Find where the given text appears and provide that cell's center as [X, Y] coordinate. 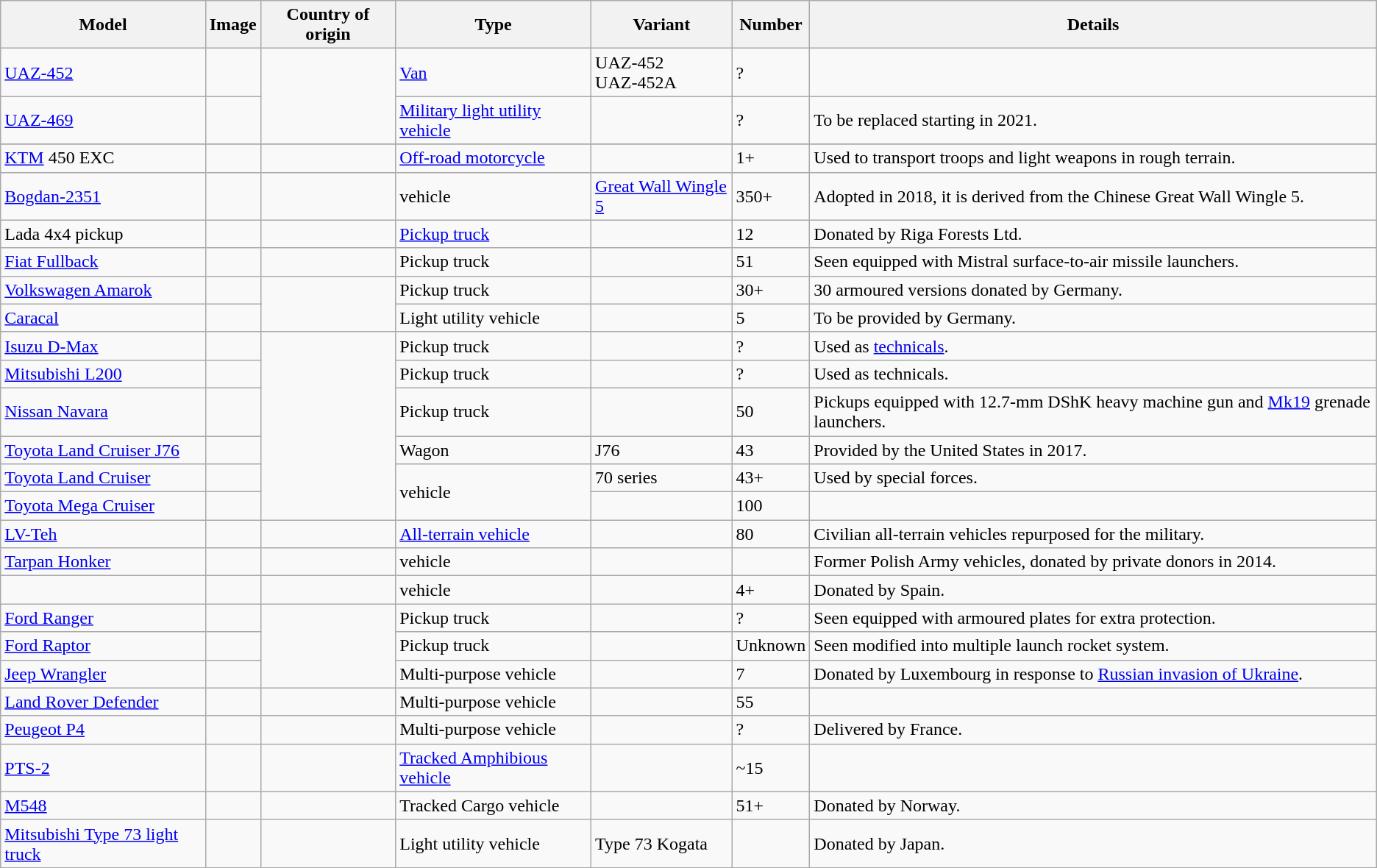
Toyota Land Cruiser [103, 478]
Military light utility vehicle [494, 121]
51+ [771, 805]
Used by special forces. [1093, 478]
All-terrain vehicle [494, 534]
UAZ-469 [103, 121]
To be provided by Germany. [1093, 318]
UAZ-452 [103, 72]
Great Wall Wingle 5 [662, 196]
Seen equipped with armoured plates for extra protection. [1093, 618]
Van [494, 72]
M548 [103, 805]
Variant [662, 25]
43+ [771, 478]
Adopted in 2018, it is derived from the Chinese Great Wall Wingle 5. [1093, 196]
Isuzu D-Max [103, 346]
55 [771, 702]
Mitsubishi Type 73 light truck [103, 843]
Donated by Luxembourg in response to Russian invasion of Ukraine. [1093, 674]
Wagon [494, 449]
Fiat Fullback [103, 262]
Tracked Cargo vehicle [494, 805]
Pickups equipped with 12.7-mm DShK heavy machine gun and Mk19 grenade launchers. [1093, 412]
Peugeot P4 [103, 730]
Caracal [103, 318]
~15 [771, 768]
50 [771, 412]
Provided by the United States in 2017. [1093, 449]
To be replaced starting in 2021. [1093, 121]
Number [771, 25]
Off-road motorcycle [494, 158]
LV-Teh [103, 534]
Model [103, 25]
Jeep Wrangler [103, 674]
KTM 450 EXC [103, 158]
12 [771, 234]
Donated by Japan. [1093, 843]
Ford Ranger [103, 618]
4+ [771, 590]
1+ [771, 158]
Donated by Riga Forests Ltd. [1093, 234]
Seen modified into multiple launch rocket system. [1093, 646]
Volkswagen Amarok [103, 290]
80 [771, 534]
UAZ-452UAZ-452A [662, 72]
Delivered by France. [1093, 730]
Mitsubishi L200 [103, 374]
Bogdan-2351 [103, 196]
Civilian all-terrain vehicles repurposed for the military. [1093, 534]
51 [771, 262]
PTS-2 [103, 768]
Toyota Mega Cruiser [103, 506]
Toyota Land Cruiser J76 [103, 449]
Image [232, 25]
5 [771, 318]
Seen equipped with Mistral surface-to-air missile launchers. [1093, 262]
Type 73 Kogata [662, 843]
30+ [771, 290]
Country of origin [328, 25]
Nissan Navara [103, 412]
30 armoured versions donated by Germany. [1093, 290]
Type [494, 25]
350+ [771, 196]
Used to transport troops and light weapons in rough terrain. [1093, 158]
Tracked Amphibious vehicle [494, 768]
Details [1093, 25]
Donated by Spain. [1093, 590]
J76 [662, 449]
43 [771, 449]
Former Polish Army vehicles, donated by private donors in 2014. [1093, 562]
Unknown [771, 646]
100 [771, 506]
70 series [662, 478]
7 [771, 674]
Land Rover Defender [103, 702]
Tarpan Honker [103, 562]
Donated by Norway. [1093, 805]
Ford Raptor [103, 646]
Lada 4x4 pickup [103, 234]
